Return [x, y] of the center of cell containing provided text 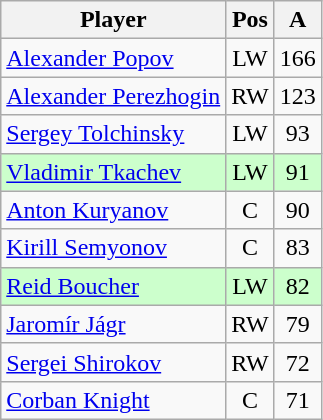
Sergei Shirokov [114, 362]
90 [298, 210]
Pos [250, 20]
91 [298, 172]
A [298, 20]
166 [298, 58]
83 [298, 248]
82 [298, 286]
Corban Knight [114, 400]
93 [298, 134]
Kirill Semyonov [114, 248]
71 [298, 400]
Player [114, 20]
123 [298, 96]
Alexander Popov [114, 58]
Sergey Tolchinsky [114, 134]
Jaromír Jágr [114, 324]
72 [298, 362]
Alexander Perezhogin [114, 96]
Anton Kuryanov [114, 210]
79 [298, 324]
Vladimir Tkachev [114, 172]
Reid Boucher [114, 286]
